For the text-containing cell, return its midpoint in (x, y) coordinate format. 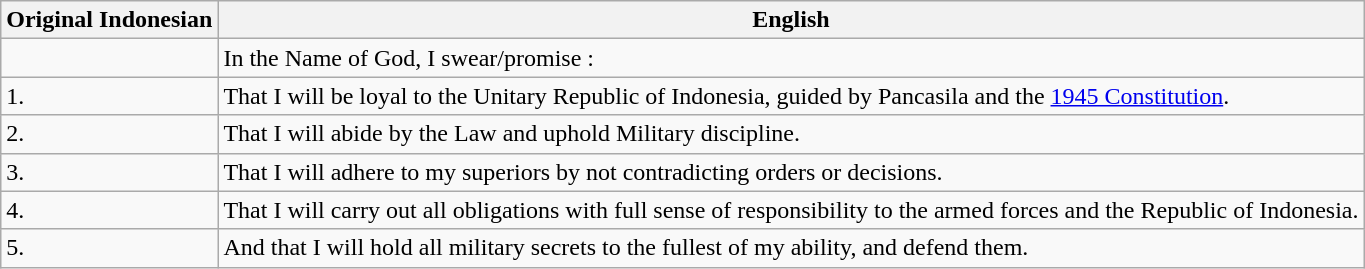
That I will carry out all obligations with full sense of responsibility to the armed forces and the Republic of Indonesia. (791, 210)
That I will adhere to my superiors by not contradicting orders or decisions. (791, 172)
2. (110, 134)
4. (110, 210)
In the Name of God, I swear/promise : (791, 58)
And that I will hold all military secrets to the fullest of my ability, and defend them. (791, 248)
English (791, 20)
5. (110, 248)
3. (110, 172)
That I will be loyal to the Unitary Republic of Indonesia, guided by Pancasila and the 1945 Constitution. (791, 96)
That I will abide by the Law and uphold Military discipline. (791, 134)
Original Indonesian (110, 20)
1. (110, 96)
